Identify which cell holds the provided text, then report its [X, Y] central coordinate. 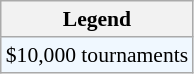
Legend [97, 19]
$10,000 tournaments [97, 55]
